Output the (X, Y) coordinate of the center of the cell containing the given text.  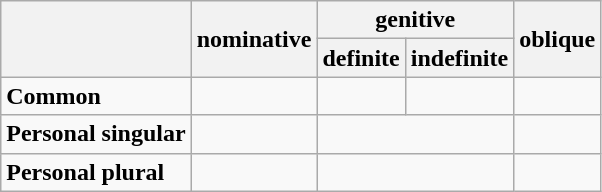
Personal singular (96, 134)
definite (361, 58)
Personal plural (96, 172)
nominative (254, 39)
Common (96, 96)
genitive (416, 20)
indefinite (459, 58)
oblique (558, 39)
